Search for the cell housing the specified text and yield its [x, y] center coordinate. 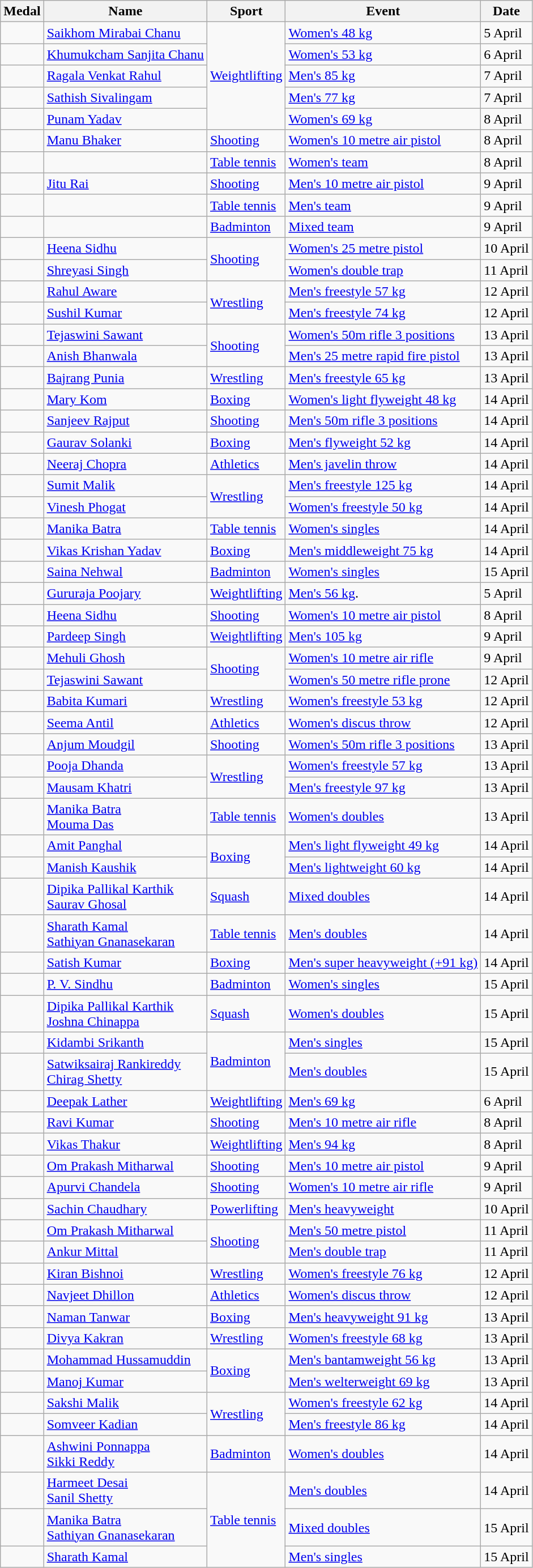
Date [506, 11]
Men's 25 metre rapid fire pistol [383, 356]
Ashwini PonnappaSikki Reddy [125, 1454]
Powerlifting [246, 1209]
Dipika Pallikal KarthikJoshna Chinappa [125, 1013]
Men's 50 metre pistol [383, 1230]
Mary Kom [125, 399]
Women's 25 metre pistol [383, 248]
Sathish Sivalingam [125, 97]
Seema Antil [125, 723]
Pardeep Singh [125, 637]
Men's flyweight 52 kg [383, 442]
Vinesh Phogat [125, 507]
Manika BatraMouma Das [125, 817]
Event [383, 11]
Kidambi Srikanth [125, 1043]
Naman Tanwar [125, 1316]
Ragala Venkat Rahul [125, 76]
Neeraj Chopra [125, 464]
Women's freestyle 53 kg [383, 701]
Bajrang Punia [125, 378]
Manish Kaushik [125, 867]
Men's 56 kg. [383, 593]
Harmeet DesaiSanil Shetty [125, 1491]
Women's freestyle 57 kg [383, 766]
Men's double trap [383, 1252]
Men's freestyle 125 kg [383, 485]
Medal [22, 11]
Dipika Pallikal KarthikSaurav Ghosal [125, 896]
Men's super heavyweight (+91 kg) [383, 962]
Gaurav Solanki [125, 442]
Ankur Mittal [125, 1252]
Women's team [383, 162]
Sharath KamalSathiyan Gnanasekaran [125, 934]
Sushil Kumar [125, 313]
Shreyasi Singh [125, 270]
Women's 53 kg [383, 54]
Sanjeev Rajput [125, 421]
Divya Kakran [125, 1338]
Men's light flyweight 49 kg [383, 846]
Men's 85 kg [383, 76]
Manu Bhaker [125, 140]
Men's 69 kg [383, 1101]
Women's double trap [383, 270]
Jitu Rai [125, 184]
Mixed team [383, 227]
Men's bantamweight 56 kg [383, 1360]
Women's 69 kg [383, 119]
Deepak Lather [125, 1101]
Men's 105 kg [383, 637]
Women's freestyle 62 kg [383, 1403]
Amit Panghal [125, 846]
Men's welterweight 69 kg [383, 1382]
Women's freestyle 76 kg [383, 1273]
Punam Yadav [125, 119]
Ravi Kumar [125, 1123]
Men's freestyle 57 kg [383, 292]
Vikas Krishan Yadav [125, 550]
Anjum Moudgil [125, 744]
Satish Kumar [125, 962]
Name [125, 11]
Saina Nehwal [125, 572]
Manika Batra [125, 529]
Men's 77 kg [383, 97]
Vikas Thakur [125, 1144]
Women's 50 metre rifle prone [383, 680]
Sachin Chaudhary [125, 1209]
Anish Bhanwala [125, 356]
Women's freestyle 50 kg [383, 507]
Women's light flyweight 48 kg [383, 399]
Men's freestyle 74 kg [383, 313]
Navjeet Dhillon [125, 1295]
Manoj Kumar [125, 1382]
Sakshi Malik [125, 1403]
Somveer Kadian [125, 1425]
Sumit Malik [125, 485]
Men's freestyle 86 kg [383, 1425]
Saikhom Mirabai Chanu [125, 33]
Men's middleweight 75 kg [383, 550]
Mehuli Ghosh [125, 658]
Pooja Dhanda [125, 766]
Men's heavyweight [383, 1209]
Women's 48 kg [383, 33]
Kiran Bishnoi [125, 1273]
Babita Kumari [125, 701]
Men's heavyweight 91 kg [383, 1316]
Men's 50m rifle 3 positions [383, 421]
Sport [246, 11]
Men's 10 metre air rifle [383, 1123]
Rahul Aware [125, 292]
Men's lightweight 60 kg [383, 867]
Men's freestyle 97 kg [383, 787]
Gururaja Poojary [125, 593]
Manika BatraSathiyan Gnanasekaran [125, 1527]
Mohammad Hussamuddin [125, 1360]
Satwiksairaj RankireddyChirag Shetty [125, 1072]
Men's 94 kg [383, 1144]
Men's freestyle 65 kg [383, 378]
Men's team [383, 205]
Apurvi Chandela [125, 1187]
Mausam Khatri [125, 787]
Men's javelin throw [383, 464]
Sharath Kamal [125, 1557]
Women's freestyle 68 kg [383, 1338]
Khumukcham Sanjita Chanu [125, 54]
P. V. Sindhu [125, 984]
